Determine the [x, y] coordinate at the center of the cell enclosing the given text.  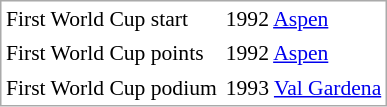
First World Cup points [112, 53]
1993 Val Gardena [303, 87]
First World Cup start [112, 19]
First World Cup podium [112, 87]
